Locate the cell with the specified text and output its [X, Y] center coordinate. 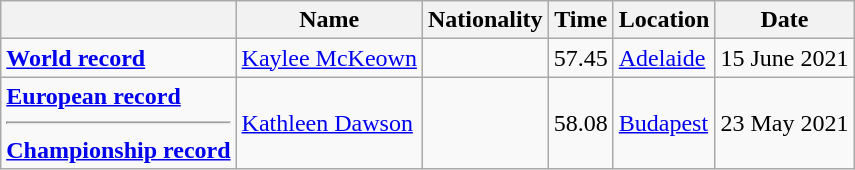
23 May 2021 [784, 123]
Nationality [485, 20]
58.08 [580, 123]
Time [580, 20]
Adelaide [664, 58]
Name [329, 20]
Budapest [664, 123]
Kathleen Dawson [329, 123]
European recordChampionship record [118, 123]
Location [664, 20]
Date [784, 20]
15 June 2021 [784, 58]
57.45 [580, 58]
Kaylee McKeown [329, 58]
World record [118, 58]
